Detect which cell encompasses the target text, then output its [X, Y] center coordinate. 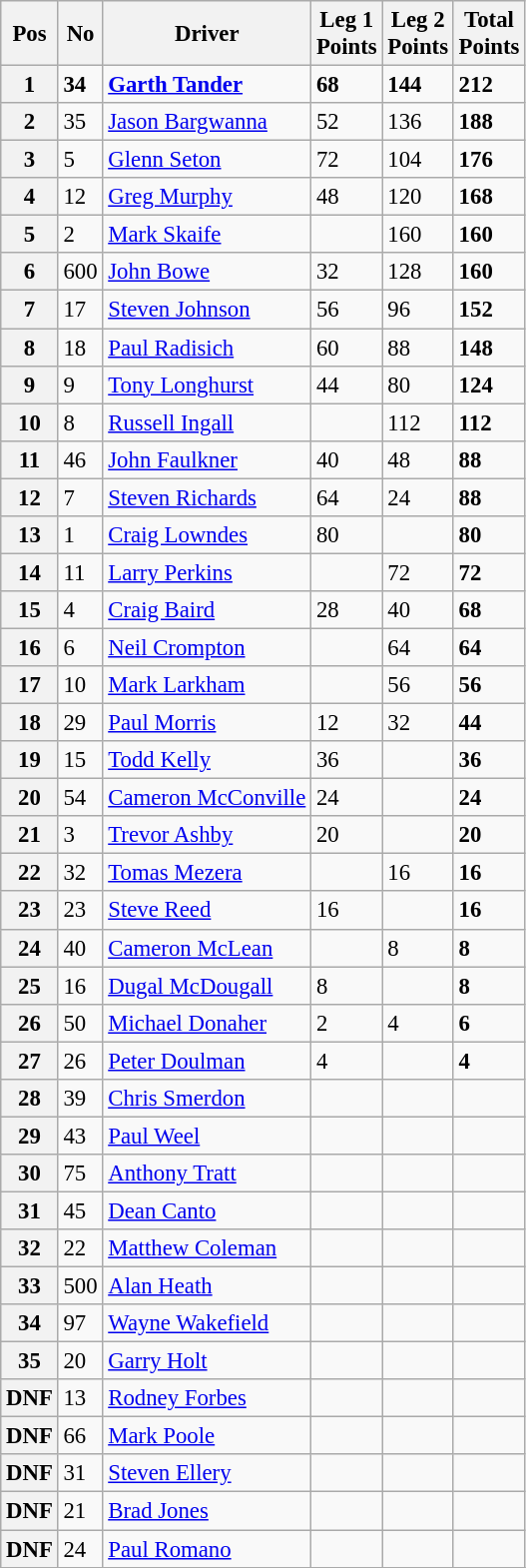
Paul Morris [208, 723]
Todd Kelly [208, 760]
52 [347, 122]
Craig Lowndes [208, 535]
33 [30, 1286]
Dean Canto [208, 1210]
96 [417, 310]
Russell Ingall [208, 422]
Craig Baird [208, 610]
Mark Poole [208, 1436]
75 [80, 1174]
46 [80, 459]
Larry Perkins [208, 572]
Steve Reed [208, 911]
Michael Donaher [208, 1023]
Cameron McConville [208, 798]
Wayne Wakefield [208, 1323]
Steven Johnson [208, 310]
Garry Holt [208, 1361]
45 [80, 1210]
No [80, 34]
14 [30, 572]
Rodney Forbes [208, 1398]
Steven Richards [208, 497]
John Faulkner [208, 459]
Matthew Coleman [208, 1248]
TotalPoints [489, 34]
104 [417, 160]
50 [80, 1023]
97 [80, 1323]
Paul Weel [208, 1136]
30 [30, 1174]
39 [80, 1099]
Mark Skaife [208, 235]
136 [417, 122]
19 [30, 760]
Dugal McDougall [208, 986]
500 [80, 1286]
60 [347, 348]
Steven Ellery [208, 1473]
Glenn Seton [208, 160]
188 [489, 122]
Jason Bargwanna [208, 122]
212 [489, 85]
Brad Jones [208, 1511]
Paul Radisich [208, 348]
144 [417, 85]
66 [80, 1436]
Anthony Tratt [208, 1174]
152 [489, 310]
Leg 1Points [347, 34]
John Bowe [208, 273]
Neil Crompton [208, 647]
120 [417, 197]
Driver [208, 34]
54 [80, 798]
Alan Heath [208, 1286]
124 [489, 385]
27 [30, 1061]
Garth Tander [208, 85]
Leg 2Points [417, 34]
Mark Larkham [208, 685]
176 [489, 160]
600 [80, 273]
148 [489, 348]
25 [30, 986]
Peter Doulman [208, 1061]
168 [489, 197]
Cameron McLean [208, 948]
Paul Romano [208, 1549]
Pos [30, 34]
128 [417, 273]
Tony Longhurst [208, 385]
43 [80, 1136]
Greg Murphy [208, 197]
Chris Smerdon [208, 1099]
Trevor Ashby [208, 835]
Tomas Mezera [208, 873]
